Provide the [x, y] coordinate of the cell's center where the given text is located.  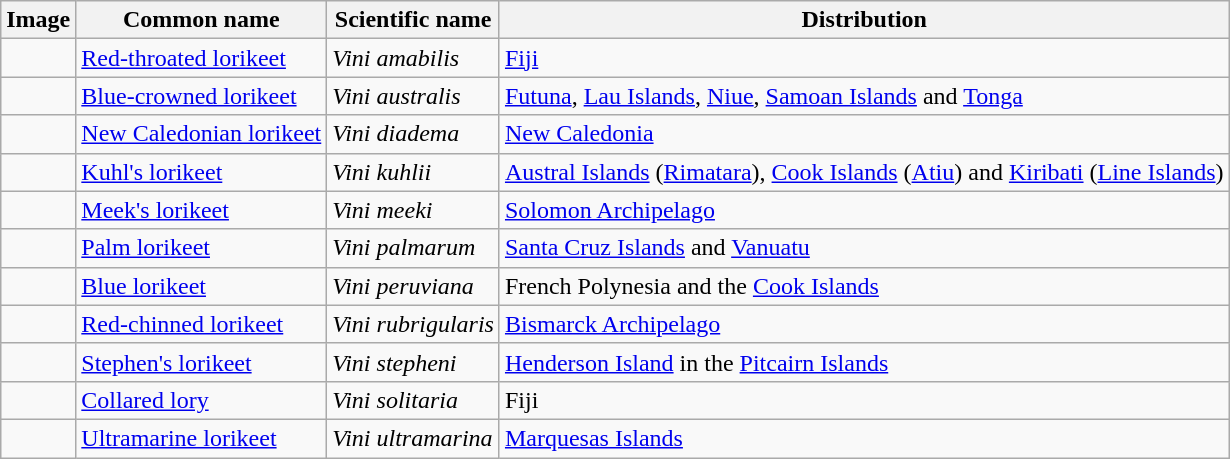
Vini australis [414, 96]
Meek's lorikeet [202, 210]
Santa Cruz Islands and Vanuatu [864, 248]
Vini stepheni [414, 362]
Red-chinned lorikeet [202, 324]
Stephen's lorikeet [202, 362]
Collared lory [202, 400]
Vini diadema [414, 134]
Vini ultramarina [414, 438]
Vini rubrigularis [414, 324]
Image [38, 20]
Marquesas Islands [864, 438]
Vini solitaria [414, 400]
Blue lorikeet [202, 286]
New Caledonian lorikeet [202, 134]
Solomon Archipelago [864, 210]
Blue-crowned lorikeet [202, 96]
French Polynesia and the Cook Islands [864, 286]
Vini kuhlii [414, 172]
Vini meeki [414, 210]
Common name [202, 20]
Austral Islands (Rimatara), Cook Islands (Atiu) and Kiribati (Line Islands) [864, 172]
Henderson Island in the Pitcairn Islands [864, 362]
Bismarck Archipelago [864, 324]
Kuhl's lorikeet [202, 172]
Red-throated lorikeet [202, 58]
Vini amabilis [414, 58]
New Caledonia [864, 134]
Scientific name [414, 20]
Palm lorikeet [202, 248]
Futuna, Lau Islands, Niue, Samoan Islands and Tonga [864, 96]
Vini palmarum [414, 248]
Distribution [864, 20]
Vini peruviana [414, 286]
Ultramarine lorikeet [202, 438]
